Scan for the cell matching the given text and deliver its [x, y] coordinate at center. 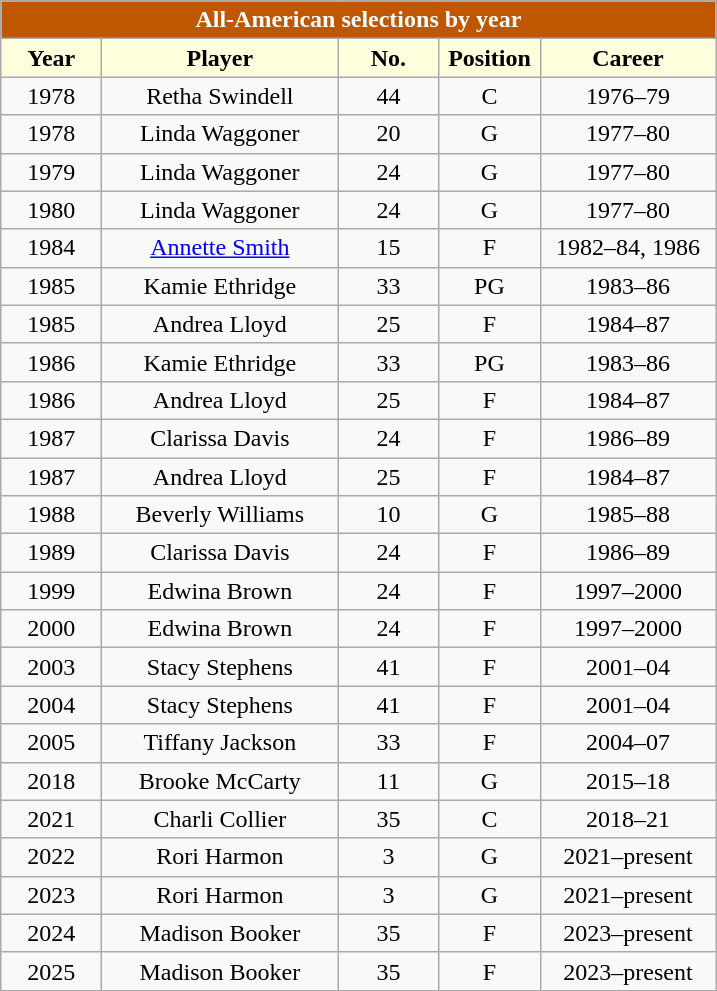
2004 [52, 705]
Year [52, 58]
2015–18 [628, 781]
Beverly Williams [220, 515]
15 [388, 248]
Retha Swindell [220, 96]
1988 [52, 515]
10 [388, 515]
Player [220, 58]
1989 [52, 553]
All-American selections by year [358, 20]
20 [388, 134]
2018–21 [628, 819]
Charli Collier [220, 819]
2003 [52, 667]
2018 [52, 781]
2021 [52, 819]
No. [388, 58]
Brooke McCarty [220, 781]
2000 [52, 629]
Position [490, 58]
1985–88 [628, 515]
2005 [52, 743]
Annette Smith [220, 248]
Career [628, 58]
1980 [52, 210]
1999 [52, 591]
Tiffany Jackson [220, 743]
1976–79 [628, 96]
2024 [52, 933]
11 [388, 781]
44 [388, 96]
1984 [52, 248]
2004–07 [628, 743]
1982–84, 1986 [628, 248]
2022 [52, 857]
1979 [52, 172]
2025 [52, 971]
2023 [52, 895]
